From the cell containing the given text, extract its center point as [X, Y] coordinate. 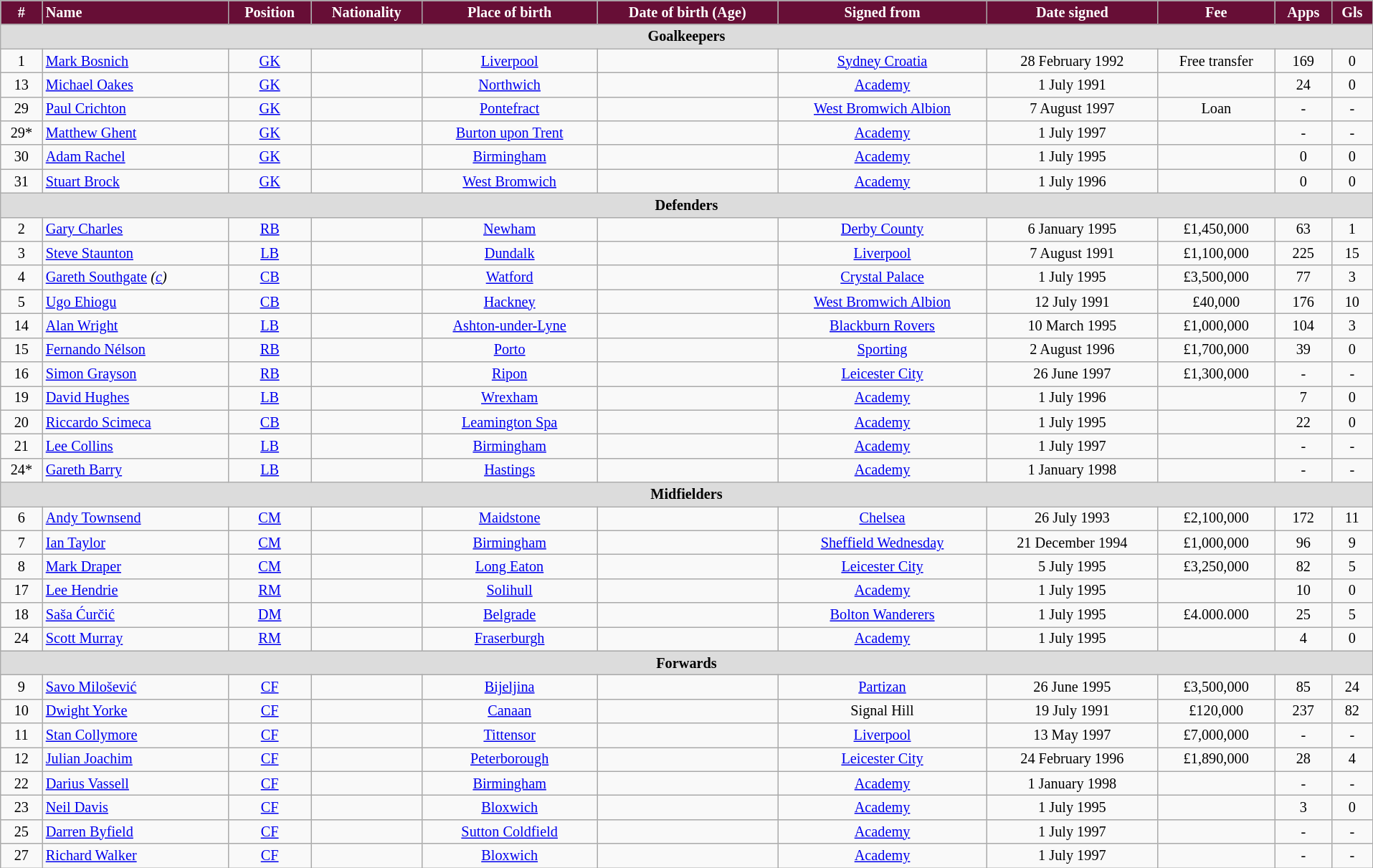
Apps [1303, 12]
DM [270, 614]
Ashton-under-Lyne [510, 325]
Burton upon Trent [510, 133]
Sutton Coldfield [510, 831]
26 June 1997 [1072, 373]
104 [1303, 325]
Wrexham [510, 398]
Hastings [510, 470]
Signed from [882, 12]
Maidstone [510, 518]
225 [1303, 253]
Simon Grayson [136, 373]
Name [136, 12]
16 [22, 373]
85 [1303, 687]
Partizan [882, 687]
Fee [1216, 12]
7 August 1991 [1072, 253]
13 [22, 85]
Julian Joachim [136, 759]
Hackney [510, 302]
77 [1303, 277]
£40,000 [1216, 302]
Loan [1216, 109]
Neil Davis [136, 807]
Dundalk [510, 253]
12 July 1991 [1072, 302]
Newham [510, 229]
£1,450,000 [1216, 229]
Solihull [510, 591]
27 [22, 856]
8 [22, 566]
Gls [1352, 12]
Long Eaton [510, 566]
Date signed [1072, 12]
Bijeljina [510, 687]
1 July 1991 [1072, 85]
£7,000,000 [1216, 735]
Sydney Croatia [882, 60]
Forwards [687, 663]
19 July 1991 [1072, 711]
Nationality [367, 12]
Signal Hill [882, 711]
Sheffield Wednesday [882, 543]
Michael Oakes [136, 85]
Steve Staunton [136, 253]
# [22, 12]
Pontefract [510, 109]
7 August 1997 [1072, 109]
237 [1303, 711]
Mark Bosnich [136, 60]
Saša Ćurčić [136, 614]
176 [1303, 302]
30 [22, 157]
Defenders [687, 205]
Tittensor [510, 735]
20 [22, 422]
Alan Wright [136, 325]
2 August 1996 [1072, 350]
Derby County [882, 229]
96 [1303, 543]
17 [22, 591]
6 [22, 518]
5 July 1995 [1072, 566]
Scott Murray [136, 639]
Northwich [510, 85]
63 [1303, 229]
21 [22, 446]
Stuart Brock [136, 181]
23 [22, 807]
26 July 1993 [1072, 518]
19 [22, 398]
Midfielders [687, 494]
Belgrade [510, 614]
21 December 1994 [1072, 543]
£120,000 [1216, 711]
£3,250,000 [1216, 566]
10 March 1995 [1072, 325]
6 January 1995 [1072, 229]
£1,890,000 [1216, 759]
Mark Draper [136, 566]
£4.000.000 [1216, 614]
Stan Collymore [136, 735]
Darren Byfield [136, 831]
Lee Hendrie [136, 591]
Place of birth [510, 12]
Andy Townsend [136, 518]
24* [22, 470]
24 February 1996 [1072, 759]
Blackburn Rovers [882, 325]
Richard Walker [136, 856]
Riccardo Scimeca [136, 422]
Position [270, 12]
Bolton Wanderers [882, 614]
West Bromwich [510, 181]
Watford [510, 277]
Adam Rachel [136, 157]
Leamington Spa [510, 422]
Ripon [510, 373]
Paul Crichton [136, 109]
Chelsea [882, 518]
Gareth Barry [136, 470]
26 June 1995 [1072, 687]
2 [22, 229]
169 [1303, 60]
£1,300,000 [1216, 373]
13 May 1997 [1072, 735]
Dwight Yorke [136, 711]
Lee Collins [136, 446]
Ugo Ehiogu [136, 302]
29* [22, 133]
£1,700,000 [1216, 350]
29 [22, 109]
28 February 1992 [1072, 60]
28 [1303, 759]
£2,100,000 [1216, 518]
31 [22, 181]
Porto [510, 350]
Gareth Southgate (c) [136, 277]
£1,100,000 [1216, 253]
David Hughes [136, 398]
Ian Taylor [136, 543]
Fernando Nélson [136, 350]
Matthew Ghent [136, 133]
Canaan [510, 711]
172 [1303, 518]
Free transfer [1216, 60]
Savo Milošević [136, 687]
18 [22, 614]
Date of birth (Age) [688, 12]
Goalkeepers [687, 37]
14 [22, 325]
Crystal Palace [882, 277]
39 [1303, 350]
Sporting [882, 350]
Peterborough [510, 759]
12 [22, 759]
Darius Vassell [136, 783]
Fraserburgh [510, 639]
Gary Charles [136, 229]
